Return the [x, y] coordinate for the center point of the cell that contains the specified text.  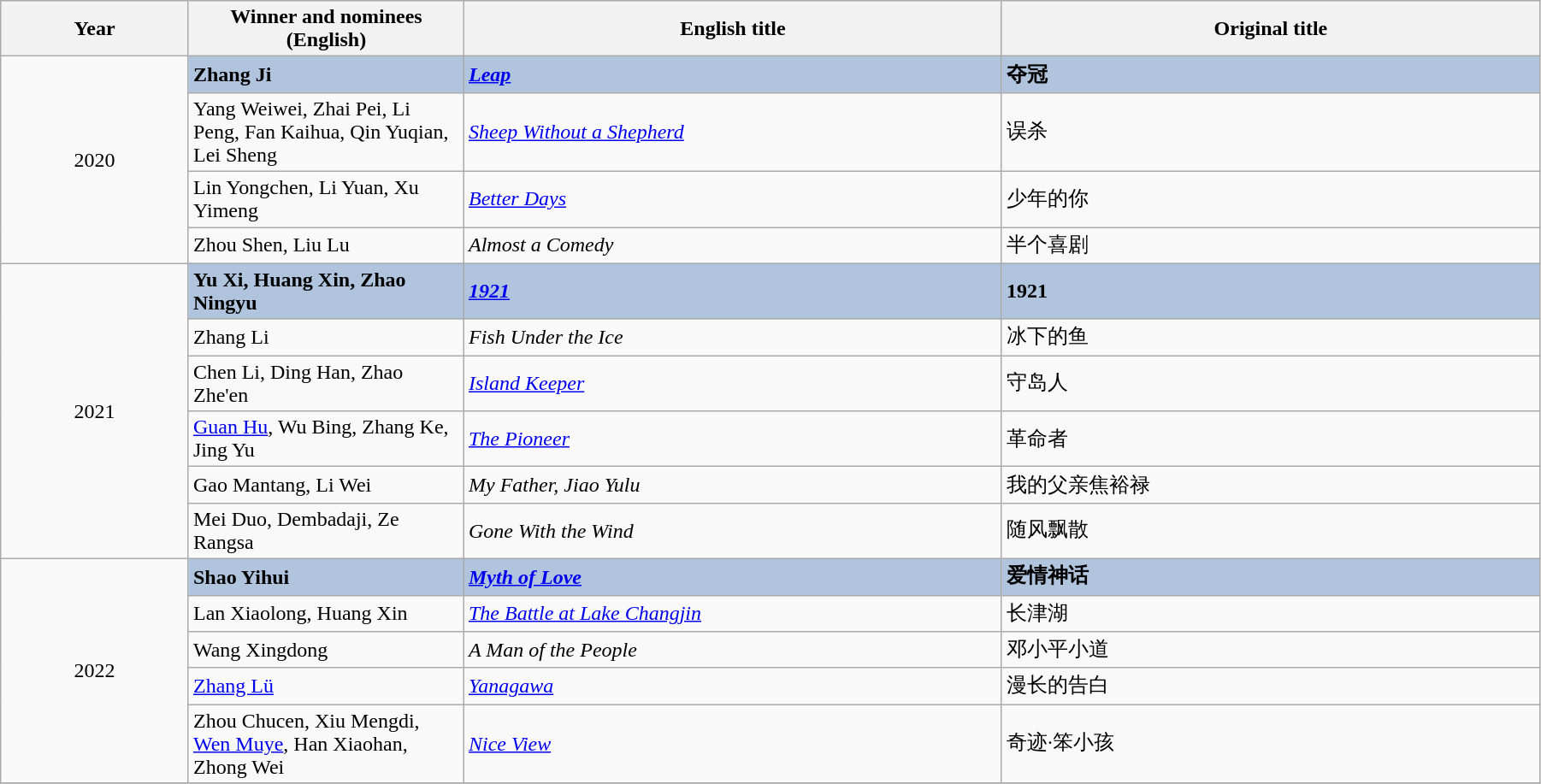
夺冠 [1271, 75]
Almost a Comedy [732, 246]
Zhang Li [326, 337]
Chen Li, Ding Han, Zhao Zhe'en [326, 383]
邓小平小道 [1271, 650]
Mei Duo, Dembadaji, Ze Rangsa [326, 530]
The Battle at Lake Changjin [732, 614]
Zhou Shen, Liu Lu [326, 246]
My Father, Jiao Yulu [732, 486]
2020 [95, 160]
少年的你 [1271, 198]
The Pioneer [732, 439]
冰下的鱼 [1271, 337]
Winner and nominees(English) [326, 29]
半个喜剧 [1271, 246]
Lan Xiaolong, Huang Xin [326, 614]
Lin Yongchen, Li Yuan, Xu Yimeng [326, 198]
误杀 [1271, 132]
2022 [95, 670]
Leap [732, 75]
Gone With the Wind [732, 530]
Original title [1271, 29]
漫长的告白 [1271, 686]
A Man of the People [732, 650]
Nice View [732, 744]
Shao Yihui [326, 576]
English title [732, 29]
随风飘散 [1271, 530]
Zhou Chucen, Xiu Mengdi, Wen Muye, Han Xiaohan, Zhong Wei [326, 744]
爱情神话 [1271, 576]
Gao Mantang, Li Wei [326, 486]
Sheep Without a Shepherd [732, 132]
守岛人 [1271, 383]
Better Days [732, 198]
Zhang Ji [326, 75]
Year [95, 29]
Yang Weiwei, Zhai Pei, Li Peng, Fan Kaihua, Qin Yuqian, Lei Sheng [326, 132]
奇迹·笨小孩 [1271, 744]
长津湖 [1271, 614]
Yanagawa [732, 686]
Island Keeper [732, 383]
Zhang Lü [326, 686]
革命者 [1271, 439]
我的父亲焦裕禄 [1271, 486]
Yu Xi, Huang Xin, Zhao Ningyu [326, 291]
Guan Hu, Wu Bing, Zhang Ke, Jing Yu [326, 439]
Wang Xingdong [326, 650]
2021 [95, 410]
Fish Under the Ice [732, 337]
Myth of Love [732, 576]
